From the cell containing the given text, extract its center point as [X, Y] coordinate. 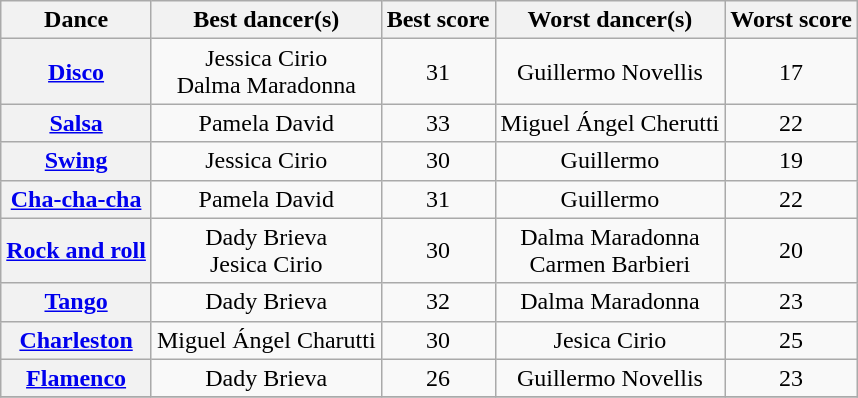
19 [792, 161]
Dalma Maradonna [610, 302]
Charleston [76, 340]
Salsa [76, 123]
Miguel Ángel Cherutti [610, 123]
Cha-cha-cha [76, 199]
Flamenco [76, 378]
Tango [76, 302]
Dalma MaradonnaCarmen Barbieri [610, 250]
Miguel Ángel Charutti [266, 340]
26 [438, 378]
Jessica Cirio [266, 161]
Dady BrievaJesica Cirio [266, 250]
Swing [76, 161]
Dance [76, 20]
Worst dancer(s) [610, 20]
Jessica CirioDalma Maradonna [266, 72]
17 [792, 72]
33 [438, 123]
Best score [438, 20]
Rock and roll [76, 250]
32 [438, 302]
20 [792, 250]
Worst score [792, 20]
Disco [76, 72]
25 [792, 340]
Jesica Cirio [610, 340]
Best dancer(s) [266, 20]
